Detect which cell encompasses the target text, then output its [X, Y] center coordinate. 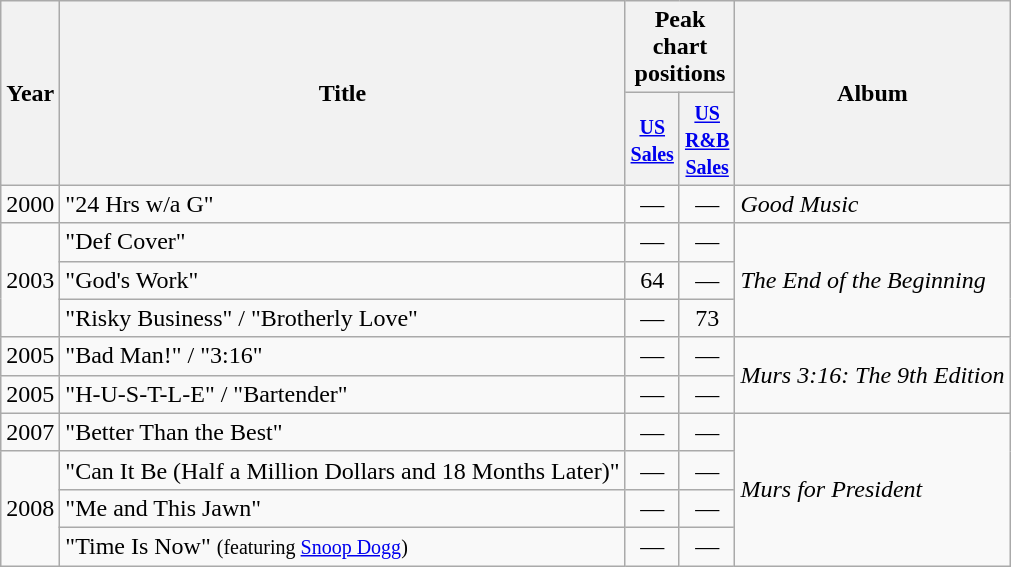
2007 [30, 432]
2000 [30, 204]
"24 Hrs w/a G" [342, 204]
Murs for President [872, 489]
Good Music [872, 204]
US Sales [652, 139]
Title [342, 93]
US R&B Sales [707, 139]
2008 [30, 508]
"Risky Business" / "Brotherly Love" [342, 318]
"H-U-S-T-L-E" / "Bartender" [342, 394]
64 [652, 280]
Peak chart positions [680, 47]
Murs 3:16: The 9th Edition [872, 375]
73 [707, 318]
Album [872, 93]
"Me and This Jawn" [342, 508]
The End of the Beginning [872, 280]
"Time Is Now" (featuring Snoop Dogg) [342, 546]
"Can It Be (Half a Million Dollars and 18 Months Later)" [342, 470]
Year [30, 93]
"Def Cover" [342, 242]
"Better Than the Best" [342, 432]
2003 [30, 280]
"Bad Man!" / "3:16" [342, 356]
"God's Work" [342, 280]
